From the cell containing the given text, extract its center point as [X, Y] coordinate. 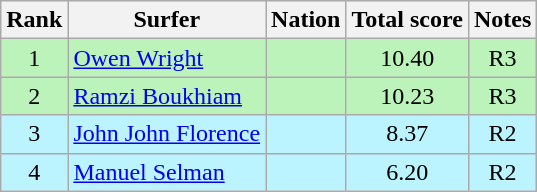
Owen Wright [167, 58]
8.37 [407, 134]
2 [34, 96]
Nation [306, 20]
6.20 [407, 172]
John John Florence [167, 134]
10.40 [407, 58]
3 [34, 134]
Surfer [167, 20]
Rank [34, 20]
Ramzi Boukhiam [167, 96]
1 [34, 58]
4 [34, 172]
Notes [502, 20]
10.23 [407, 96]
Total score [407, 20]
Manuel Selman [167, 172]
